Output the (X, Y) coordinate of the center of the cell containing the given text.  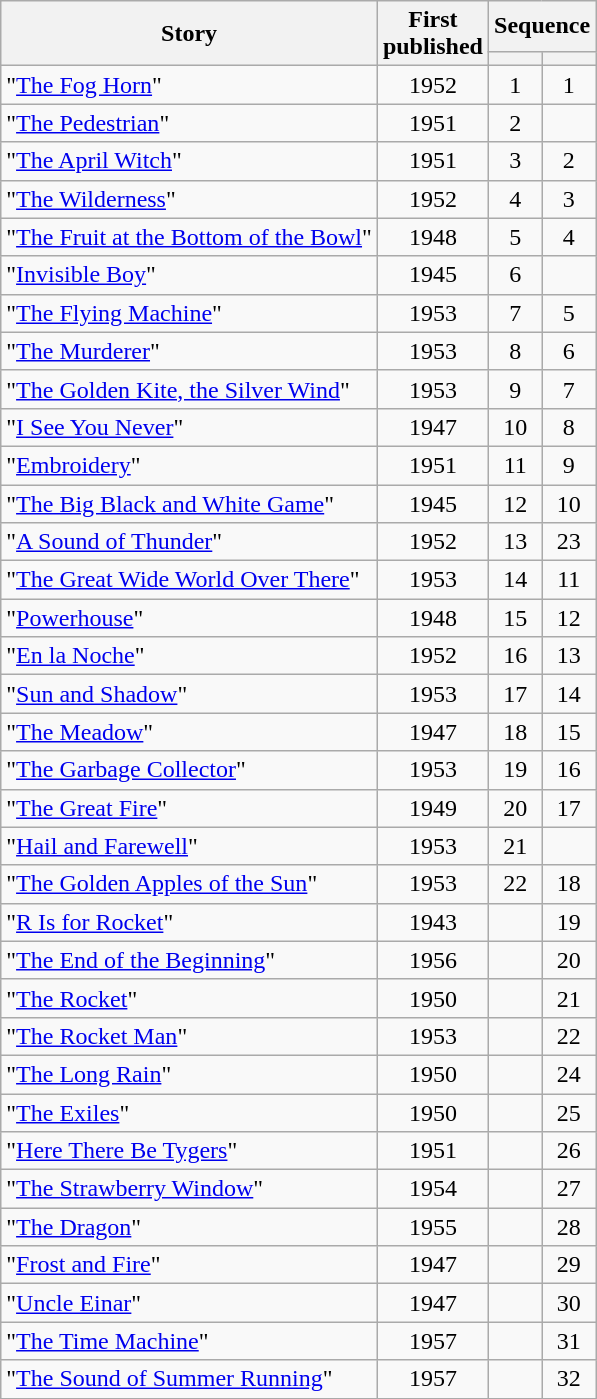
"The End of the Beginning" (190, 960)
1956 (432, 960)
"Frost and Fire" (190, 1265)
"The Golden Kite, the Silver Wind" (190, 389)
24 (569, 1074)
"The Strawberry Window" (190, 1189)
"Hail and Farewell" (190, 846)
"The Time Machine" (190, 1341)
"The Exiles" (190, 1113)
"A Sound of Thunder" (190, 542)
1949 (432, 808)
27 (569, 1189)
"The Wilderness" (190, 199)
31 (569, 1341)
"The Meadow" (190, 732)
Firstpublished (432, 34)
"The Long Rain" (190, 1074)
32 (569, 1379)
"Sun and Shadow" (190, 694)
"The Murderer" (190, 351)
"The Big Black and White Game" (190, 503)
"The Rocket" (190, 998)
"Here There Be Tygers" (190, 1151)
"The Rocket Man" (190, 1036)
1943 (432, 922)
30 (569, 1303)
Sequence (542, 26)
23 (569, 542)
"I See You Never" (190, 427)
29 (569, 1265)
"The Fog Horn" (190, 85)
25 (569, 1113)
"Invisible Boy" (190, 275)
Story (190, 34)
"En la Noche" (190, 656)
28 (569, 1227)
"The Fruit at the Bottom of the Bowl" (190, 237)
"The Garbage Collector" (190, 770)
"The Sound of Summer Running" (190, 1379)
"Uncle Einar" (190, 1303)
26 (569, 1151)
"The Great Fire" (190, 808)
1954 (432, 1189)
"The Flying Machine" (190, 313)
1955 (432, 1227)
"Embroidery" (190, 465)
"The Great Wide World Over There" (190, 580)
"R Is for Rocket" (190, 922)
"The Pedestrian" (190, 123)
"The April Witch" (190, 161)
"The Golden Apples of the Sun" (190, 884)
"The Dragon" (190, 1227)
"Powerhouse" (190, 618)
